Search for the cell housing the specified text and yield its (X, Y) center coordinate. 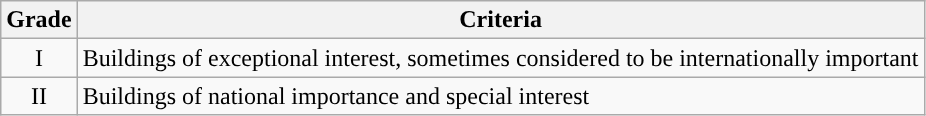
Buildings of exceptional interest, sometimes considered to be internationally important (500, 58)
II (39, 96)
Criteria (500, 20)
Grade (39, 20)
I (39, 58)
Buildings of national importance and special interest (500, 96)
